Provide the [x, y] coordinate of the cell's center where the given text is located.  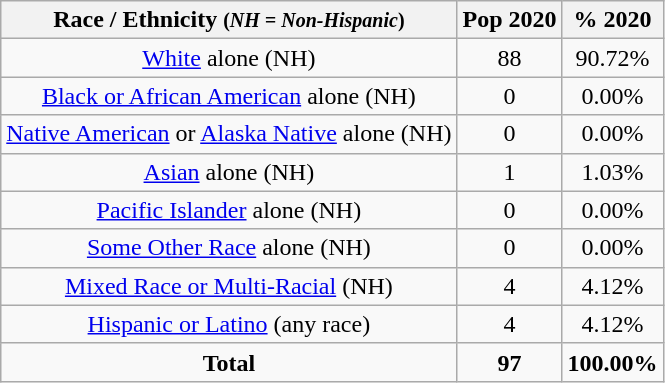
1 [510, 172]
Native American or Alaska Native alone (NH) [229, 134]
Pop 2020 [510, 20]
White alone (NH) [229, 58]
90.72% [612, 58]
% 2020 [612, 20]
Pacific Islander alone (NH) [229, 210]
Black or African American alone (NH) [229, 96]
Mixed Race or Multi-Racial (NH) [229, 286]
88 [510, 58]
100.00% [612, 362]
1.03% [612, 172]
97 [510, 362]
Hispanic or Latino (any race) [229, 324]
Asian alone (NH) [229, 172]
Total [229, 362]
Some Other Race alone (NH) [229, 248]
Race / Ethnicity (NH = Non-Hispanic) [229, 20]
